Provide the (x, y) coordinate of the cell's center where the given text is located.  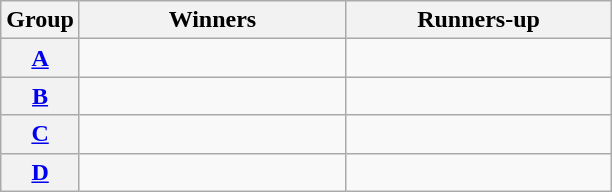
Runners-up (478, 20)
A (40, 58)
D (40, 172)
B (40, 96)
Winners (212, 20)
Group (40, 20)
C (40, 134)
